Pinpoint the cell where the given text exists, returning its [X, Y] midpoint coordinate. 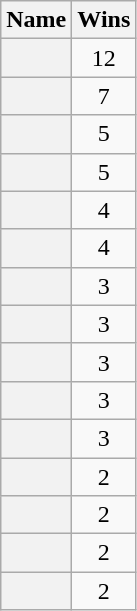
Name [36, 20]
12 [104, 58]
7 [104, 96]
Wins [104, 20]
